Find where the given text appears and provide that cell's center as (X, Y) coordinate. 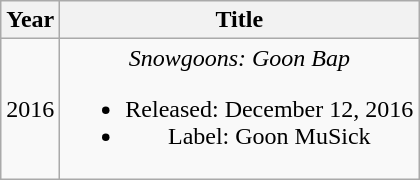
Snowgoons: Goon BapReleased: December 12, 2016Label: Goon MuSick (240, 109)
2016 (30, 109)
Title (240, 20)
Year (30, 20)
